Search for the cell housing the specified text and yield its [X, Y] center coordinate. 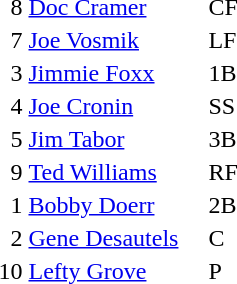
Gene Desautels [116, 238]
Joe Vosmik [116, 40]
Bobby Doerr [116, 205]
Joe Cronin [116, 106]
Jim Tabor [116, 139]
Ted Williams [116, 172]
Jimmie Foxx [116, 73]
